Find where the given text appears and provide that cell's center as (X, Y) coordinate. 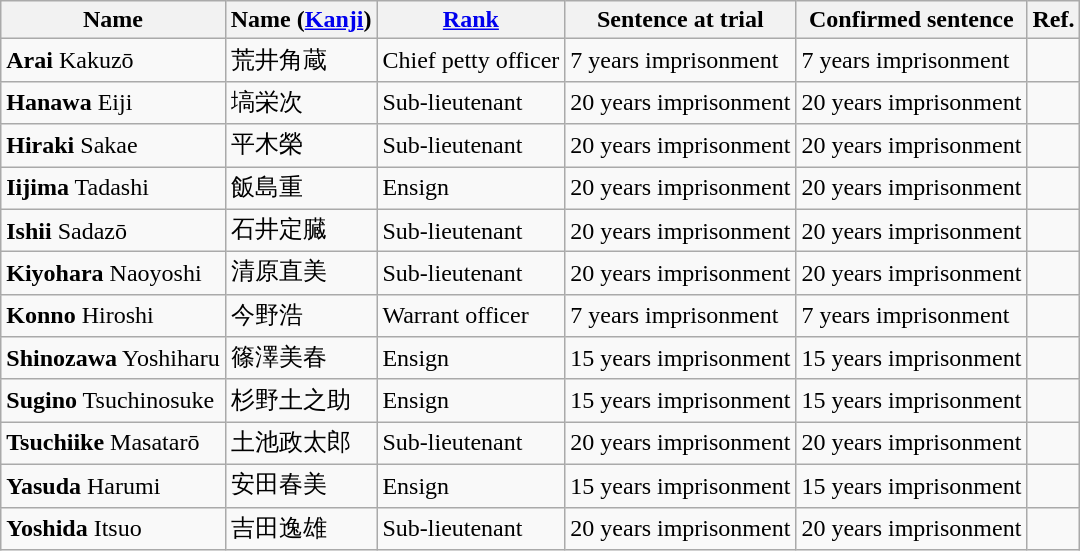
Chief petty officer (471, 60)
土池政太郎 (301, 444)
Sugino Tsuchinosuke (113, 400)
飯島重 (301, 188)
Rank (471, 20)
Konno Hiroshi (113, 316)
安田春美 (301, 486)
Hanawa Eiji (113, 102)
Yoshida Itsuo (113, 528)
今野浩 (301, 316)
清原直美 (301, 274)
Name (Kanji) (301, 20)
Shinozawa Yoshiharu (113, 358)
石井定臓 (301, 230)
杉野土之助 (301, 400)
Ref. (1054, 20)
吉田逸雄 (301, 528)
Tsuchiike Masatarō (113, 444)
篠澤美春 (301, 358)
平木榮 (301, 146)
Sentence at trial (680, 20)
Yasuda Harumi (113, 486)
Name (113, 20)
Warrant officer (471, 316)
塙栄次 (301, 102)
Confirmed sentence (912, 20)
Ishii Sadazō (113, 230)
Iijima Tadashi (113, 188)
Kiyohara Naoyoshi (113, 274)
荒井角蔵 (301, 60)
Arai Kakuzō (113, 60)
Hiraki Sakae (113, 146)
